Return (X, Y) of the center of cell containing provided text 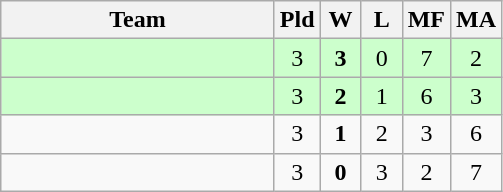
W (340, 20)
L (382, 20)
MF (426, 20)
Team (138, 20)
MA (476, 20)
Pld (297, 20)
